Return the [X, Y] coordinate for the center point of the cell that contains the specified text.  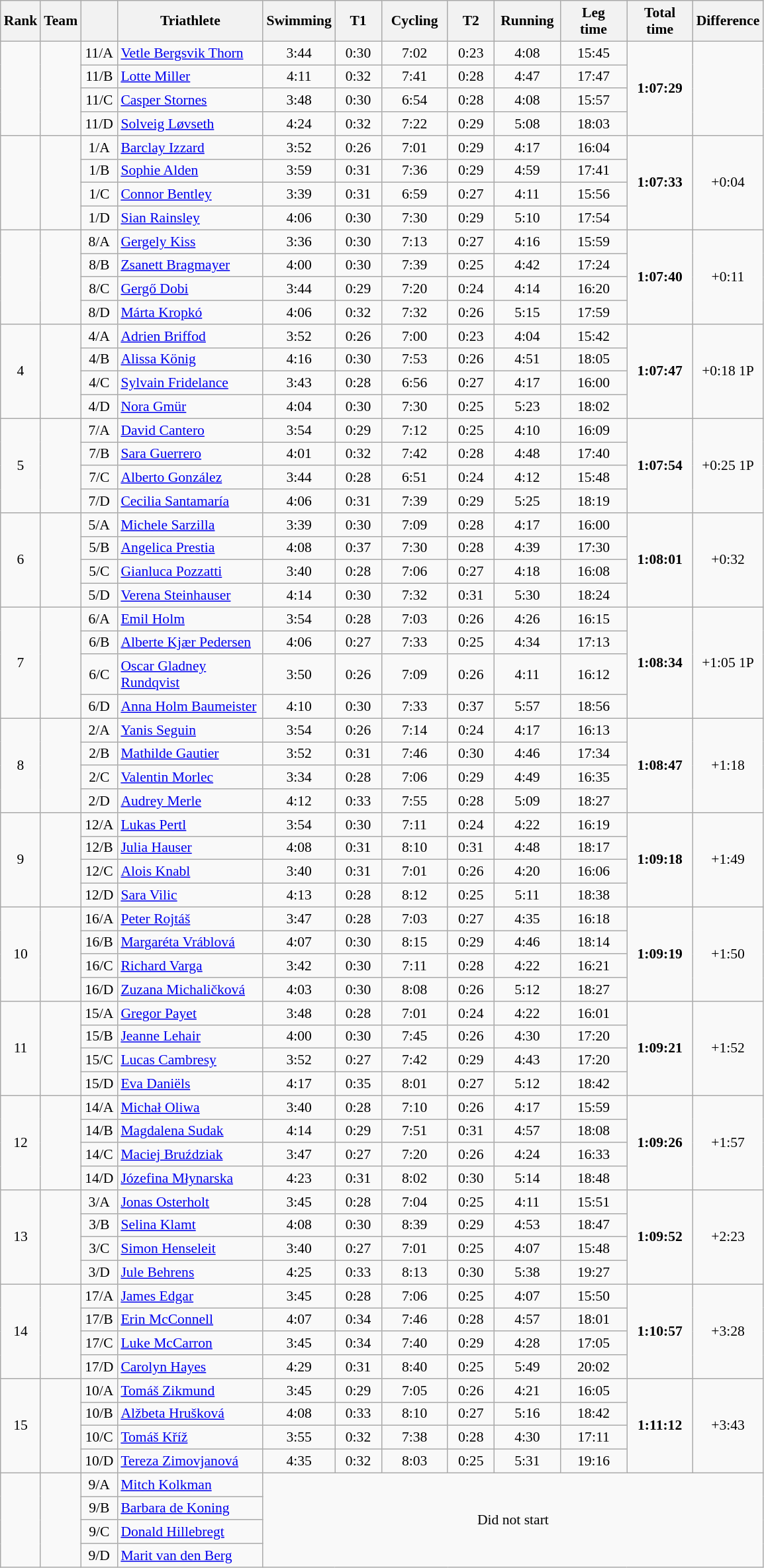
18:19 [593, 501]
Carolyn Hayes [190, 1367]
16:15 [593, 619]
Emil Holm [190, 619]
12/D [99, 896]
4/C [99, 383]
Tomáš Kříž [190, 1438]
15:45 [593, 53]
10/A [99, 1391]
4:01 [299, 454]
5:25 [527, 501]
14/D [99, 1178]
3/A [99, 1202]
1:07:33 [660, 183]
16:08 [593, 572]
4:34 [527, 643]
3/C [99, 1249]
4:13 [299, 896]
Michele Sarzilla [190, 525]
4 [21, 371]
18:38 [593, 896]
Valentin Morlec [190, 778]
1:08:47 [660, 765]
Angelica Prestia [190, 548]
7:10 [414, 1107]
20:02 [593, 1367]
17/B [99, 1320]
4:43 [527, 1060]
Michał Oliwa [190, 1107]
8:13 [414, 1273]
Gianluca Pozzatti [190, 572]
Difference [728, 21]
9/B [99, 1508]
Anna Holm Baumeister [190, 707]
16:09 [593, 430]
15:57 [593, 101]
9 [21, 860]
7:12 [414, 430]
Marit van den Berg [190, 1555]
+1:18 [728, 765]
Luke McCarron [190, 1344]
Vetle Bergsvik Thorn [190, 53]
Jule Behrens [190, 1273]
3:50 [299, 675]
Alžbeta Hrušková [190, 1414]
5:49 [527, 1367]
4:29 [299, 1367]
4:47 [527, 77]
5:31 [527, 1461]
7:05 [414, 1391]
Cecilia Santamaría [190, 501]
8:15 [414, 943]
Alissa König [190, 359]
6:56 [414, 383]
James Edgar [190, 1296]
7:14 [414, 730]
17:05 [593, 1344]
Sian Rainsley [190, 218]
17:40 [593, 454]
10/C [99, 1438]
Sara Guerrero [190, 454]
Lukas Pertl [190, 825]
16:19 [593, 825]
11 [21, 1048]
Zsanett Bragmayer [190, 265]
8/D [99, 312]
4:51 [527, 359]
7/B [99, 454]
18:56 [593, 707]
Gergő Dobi [190, 289]
9/C [99, 1532]
17:54 [593, 218]
4/A [99, 336]
16:21 [593, 966]
8/A [99, 242]
3:36 [299, 242]
3:43 [299, 383]
18:24 [593, 596]
4:03 [299, 990]
Maciej Bruździak [190, 1155]
11/C [99, 101]
1/C [99, 195]
Did not start [512, 1520]
11/B [99, 77]
Józefina Młynarska [190, 1178]
4:39 [527, 548]
3:42 [299, 966]
8/C [99, 289]
10 [21, 954]
5/B [99, 548]
Verena Steinhauser [190, 596]
16:06 [593, 872]
8:03 [414, 1461]
Nora Gmür [190, 407]
Connor Bentley [190, 195]
Oscar Gladney Rundqvist [190, 675]
15:50 [593, 1296]
Tomáš Zikmund [190, 1391]
6:51 [414, 478]
7:00 [414, 336]
1:07:40 [660, 277]
15:51 [593, 1202]
17:11 [593, 1438]
12/B [99, 848]
8:12 [414, 896]
3/D [99, 1273]
18:47 [593, 1225]
Gergely Kiss [190, 242]
16:01 [593, 1013]
18:14 [593, 943]
Adrien Briffod [190, 336]
7:02 [414, 53]
16:05 [593, 1391]
14/A [99, 1107]
8:40 [414, 1367]
T2 [471, 21]
5:11 [527, 896]
Alberte Kjær Pedersen [190, 643]
16:33 [593, 1155]
3:34 [299, 778]
4:42 [527, 265]
Simon Henseleit [190, 1249]
6/C [99, 675]
+0:18 1P [728, 371]
6/A [99, 619]
7:53 [414, 359]
4:59 [527, 171]
Sylvain Fridelance [190, 383]
4:18 [527, 572]
4:26 [527, 619]
Yanis Seguin [190, 730]
7:55 [414, 801]
5:57 [527, 707]
10/D [99, 1461]
18:48 [593, 1178]
Rank [21, 21]
6 [21, 560]
14/C [99, 1155]
5:23 [527, 407]
19:27 [593, 1273]
7:38 [414, 1438]
5:30 [527, 596]
16:20 [593, 289]
6:59 [414, 195]
7:41 [414, 77]
1:08:01 [660, 560]
5:16 [527, 1414]
15/C [99, 1060]
3/B [99, 1225]
+0:11 [728, 277]
1:10:57 [660, 1331]
Eva Daniëls [190, 1084]
1:11:12 [660, 1426]
2/B [99, 754]
+1:05 1P [728, 663]
17:24 [593, 265]
1:09:26 [660, 1142]
Zuzana Michaličková [190, 990]
Lucas Cambresy [190, 1060]
5:08 [527, 124]
Sara Vilic [190, 896]
16/D [99, 990]
1:09:52 [660, 1237]
11/A [99, 53]
David Cantero [190, 430]
Márta Kropkó [190, 312]
Margaréta Vráblová [190, 943]
2/D [99, 801]
6/D [99, 707]
17:13 [593, 643]
15/B [99, 1037]
Lotte Miller [190, 77]
18:01 [593, 1320]
Solveig Løvseth [190, 124]
Alois Knabl [190, 872]
Legtime [593, 21]
+3:43 [728, 1426]
15/A [99, 1013]
14/B [99, 1131]
1:07:29 [660, 88]
7:40 [414, 1344]
8/B [99, 265]
0:35 [358, 1084]
7:04 [414, 1202]
Magdalena Sudak [190, 1131]
5:10 [527, 218]
+1:52 [728, 1048]
Peter Rojtáš [190, 919]
Casper Stornes [190, 101]
Mitch Kolkman [190, 1485]
7:51 [414, 1131]
5:14 [527, 1178]
4/D [99, 407]
1:09:19 [660, 954]
6/B [99, 643]
Team [61, 21]
18:03 [593, 124]
1/A [99, 148]
11/D [99, 124]
Alberto González [190, 478]
1:08:34 [660, 663]
7 [21, 663]
7/D [99, 501]
Julia Hauser [190, 848]
8:02 [414, 1178]
Erin McConnell [190, 1320]
18:08 [593, 1131]
1/B [99, 171]
9/A [99, 1485]
4:25 [299, 1273]
Jonas Osterholt [190, 1202]
4:28 [527, 1344]
4:21 [527, 1391]
Sophie Alden [190, 171]
5 [21, 465]
Jeanne Lehair [190, 1037]
+2:23 [728, 1237]
8:39 [414, 1225]
1:07:54 [660, 465]
+1:50 [728, 954]
7/C [99, 478]
17:47 [593, 77]
17:41 [593, 171]
15:56 [593, 195]
12/A [99, 825]
16:35 [593, 778]
4:23 [299, 1178]
17/D [99, 1367]
16/B [99, 943]
1:09:18 [660, 860]
Richard Varga [190, 966]
8:01 [414, 1084]
3:55 [299, 1438]
19:16 [593, 1461]
+0:25 1P [728, 465]
Gregor Payet [190, 1013]
2/C [99, 778]
Swimming [299, 21]
13 [21, 1237]
12 [21, 1142]
Barbara de Koning [190, 1508]
+0:32 [728, 560]
5:38 [527, 1273]
16:04 [593, 148]
4/B [99, 359]
1:09:21 [660, 1048]
18:05 [593, 359]
17:34 [593, 754]
3:59 [299, 171]
8 [21, 765]
16/A [99, 919]
+1:57 [728, 1142]
Selina Klamt [190, 1225]
5:09 [527, 801]
7/A [99, 430]
18:02 [593, 407]
15:42 [593, 336]
18:17 [593, 848]
+3:28 [728, 1331]
17:59 [593, 312]
6:54 [414, 101]
7:13 [414, 242]
5/A [99, 525]
Barclay Izzard [190, 148]
1:07:47 [660, 371]
17/A [99, 1296]
17:30 [593, 548]
16/C [99, 966]
17/C [99, 1344]
7:45 [414, 1037]
Cycling [414, 21]
16:18 [593, 919]
12/C [99, 872]
Audrey Merle [190, 801]
4:53 [527, 1225]
+1:49 [728, 860]
10/B [99, 1414]
T1 [358, 21]
8:08 [414, 990]
Mathilde Gautier [190, 754]
5/D [99, 596]
+0:04 [728, 183]
16:12 [593, 675]
1/D [99, 218]
Tereza Zimovjanová [190, 1461]
4:20 [527, 872]
2/A [99, 730]
14 [21, 1331]
Running [527, 21]
16:13 [593, 730]
7:36 [414, 171]
Totaltime [660, 21]
9/D [99, 1555]
15/D [99, 1084]
Donald Hillebregt [190, 1532]
15 [21, 1426]
4:49 [527, 778]
5:15 [527, 312]
5/C [99, 572]
7:22 [414, 124]
Triathlete [190, 21]
